Capture the cell that displays the provided text and extract its [X, Y] central coordinate. 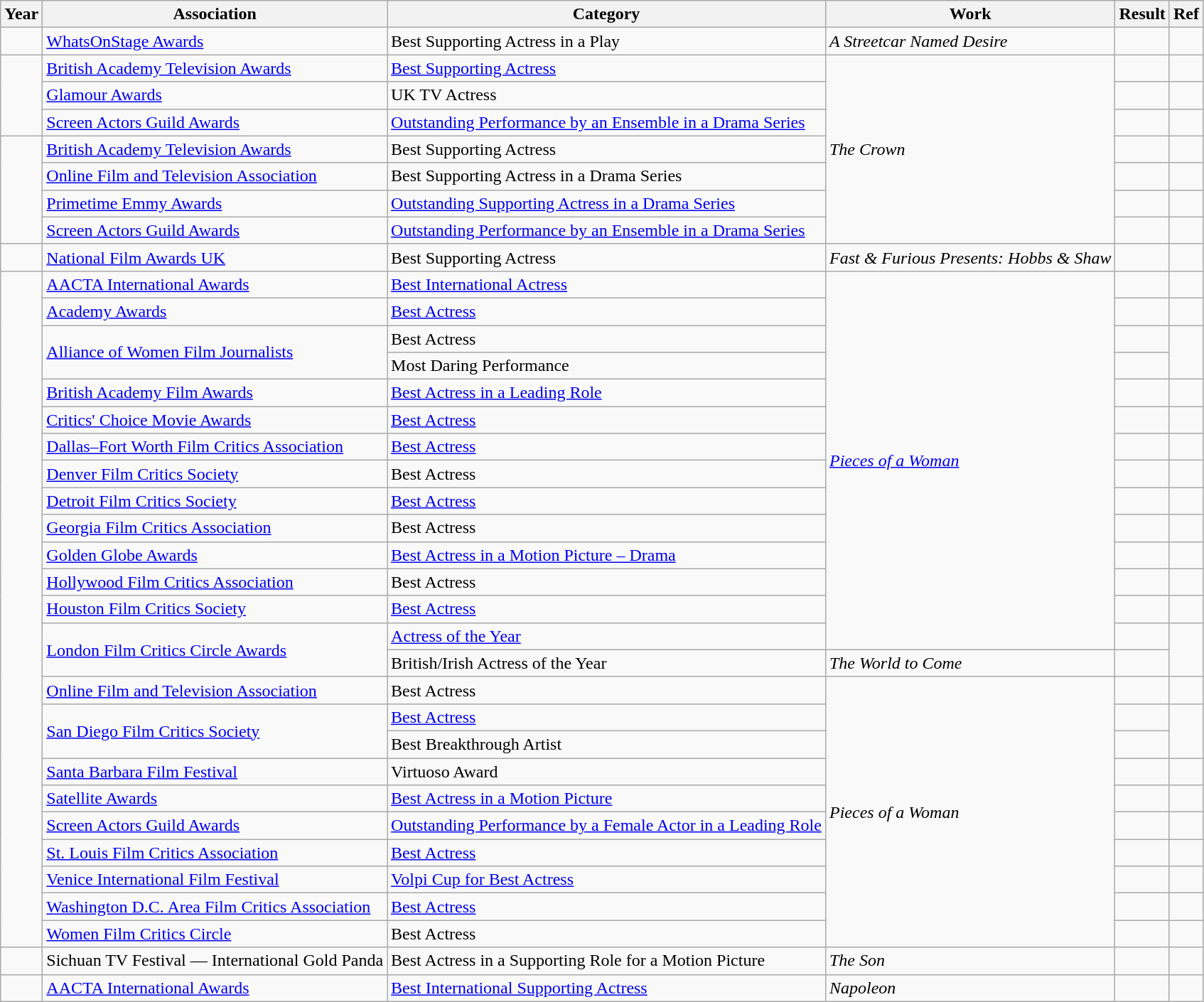
Ref [1186, 14]
Georgia Film Critics Association [215, 528]
Actress of the Year [607, 636]
Glamour Awards [215, 95]
Result [1142, 14]
Denver Film Critics Society [215, 474]
National Film Awards UK [215, 257]
Critics' Choice Movie Awards [215, 420]
Satellite Awards [215, 799]
Best International Actress [607, 284]
London Film Critics Circle Awards [215, 650]
St. Louis Film Critics Association [215, 853]
Best Actress in a Leading Role [607, 393]
Best International Supporting Actress [607, 988]
Outstanding Supporting Actress in a Drama Series [607, 203]
WhatsOnStage Awards [215, 41]
Category [607, 14]
Washington D.C. Area Film Critics Association [215, 907]
British/Irish Actress of the Year [607, 663]
Volpi Cup for Best Actress [607, 880]
Dallas–Fort Worth Film Critics Association [215, 447]
Houston Film Critics Society [215, 609]
Venice International Film Festival [215, 880]
Primetime Emmy Awards [215, 203]
Academy Awards [215, 311]
Outstanding Performance by a Female Actor in a Leading Role [607, 826]
Best Actress in a Motion Picture – Drama [607, 555]
The World to Come [970, 663]
Best Breakthrough Artist [607, 744]
San Diego Film Critics Society [215, 731]
Sichuan TV Festival — International Gold Panda [215, 961]
Hollywood Film Critics Association [215, 582]
Best Actress in a Supporting Role for a Motion Picture [607, 961]
Association [215, 14]
Year [21, 14]
British Academy Film Awards [215, 393]
Most Daring Performance [607, 366]
Santa Barbara Film Festival [215, 771]
Best Supporting Actress in a Drama Series [607, 176]
Virtuoso Award [607, 771]
The Son [970, 961]
Golden Globe Awards [215, 555]
Women Film Critics Circle [215, 934]
Alliance of Women Film Journalists [215, 352]
Detroit Film Critics Society [215, 501]
Work [970, 14]
A Streetcar Named Desire [970, 41]
Best Actress in a Motion Picture [607, 799]
Fast & Furious Presents: Hobbs & Shaw [970, 257]
Napoleon [970, 988]
Best Supporting Actress in a Play [607, 41]
UK TV Actress [607, 95]
The Crown [970, 149]
